Find where the given text appears and provide that cell's center as [x, y] coordinate. 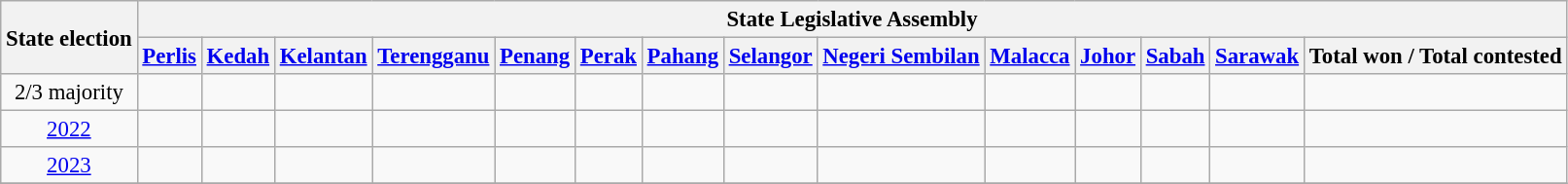
State election [69, 37]
State Legislative Assembly [852, 19]
2/3 majority [69, 92]
Selangor [770, 56]
Penang [535, 56]
Perlis [169, 56]
Perak [609, 56]
Sabah [1174, 56]
Malacca [1030, 56]
Negeri Sembilan [901, 56]
Sarawak [1258, 56]
2023 [69, 166]
2022 [69, 129]
Kedah [237, 56]
Total won / Total contested [1435, 56]
Terengganu [434, 56]
Pahang [682, 56]
Johor [1108, 56]
Kelantan [323, 56]
